Provide the (x, y) coordinate of the cell's center where the given text is located.  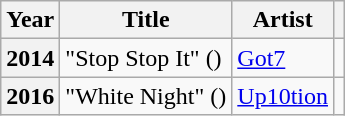
2016 (30, 96)
2014 (30, 58)
"White Night" () (146, 96)
"Stop Stop It" () (146, 58)
Up10tion (283, 96)
Title (146, 20)
Got7 (283, 58)
Year (30, 20)
Artist (283, 20)
